Capture the cell that displays the provided text and extract its [X, Y] central coordinate. 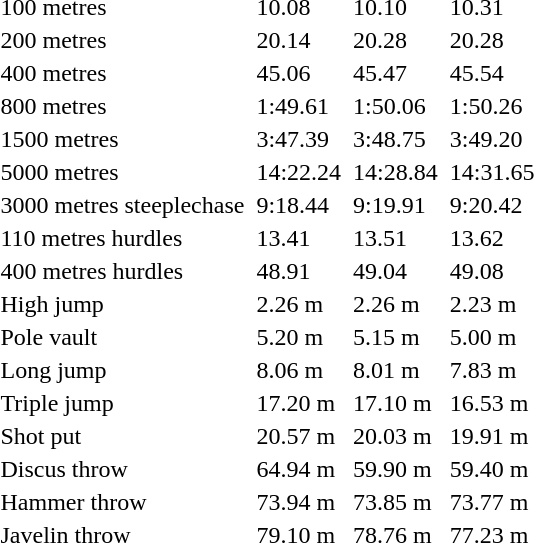
3:48.75 [396, 139]
64.94 m [299, 469]
5.15 m [396, 337]
13.41 [299, 238]
13.51 [396, 238]
9:19.91 [396, 205]
14:28.84 [396, 172]
14:22.24 [299, 172]
20.57 m [299, 436]
1:50.06 [396, 106]
8.01 m [396, 370]
45.06 [299, 73]
59.90 m [396, 469]
3:47.39 [299, 139]
49.04 [396, 271]
1:49.61 [299, 106]
5.20 m [299, 337]
20.14 [299, 40]
17.10 m [396, 403]
20.28 [396, 40]
9:18.44 [299, 205]
48.91 [299, 271]
17.20 m [299, 403]
73.85 m [396, 502]
45.47 [396, 73]
8.06 m [299, 370]
73.94 m [299, 502]
20.03 m [396, 436]
